Detect which cell encompasses the target text, then output its (X, Y) center coordinate. 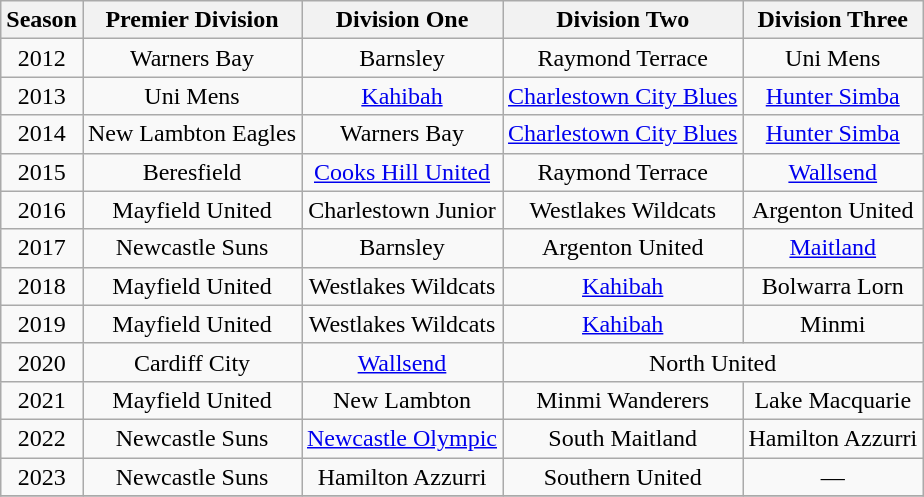
2018 (42, 286)
Maitland (833, 248)
2023 (42, 477)
2022 (42, 438)
2020 (42, 362)
Bolwarra Lorn (833, 286)
2012 (42, 58)
2021 (42, 400)
Southern United (622, 477)
Division One (402, 20)
2016 (42, 210)
South Maitland (622, 438)
Premier Division (192, 20)
Division Two (622, 20)
2019 (42, 324)
2015 (42, 172)
Minmi (833, 324)
New Lambton (402, 400)
Season (42, 20)
Charlestown Junior (402, 210)
Cardiff City (192, 362)
2013 (42, 96)
Newcastle Olympic (402, 438)
Cooks Hill United (402, 172)
New Lambton Eagles (192, 134)
2014 (42, 134)
Lake Macquarie (833, 400)
Minmi Wanderers (622, 400)
North United (712, 362)
Beresfield (192, 172)
— (833, 477)
2017 (42, 248)
Division Three (833, 20)
